Determine the [X, Y] coordinate at the center of the cell enclosing the given text.  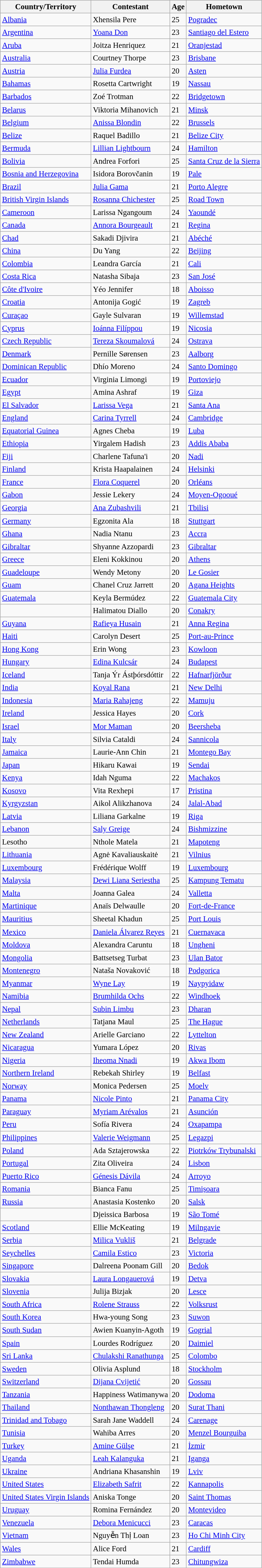
Nigeria [46, 1060]
Julija Bizjak [130, 1292]
Sri Lanka [46, 1356]
Krista Haapalainen [130, 469]
Wyne Lay [130, 983]
Martinique [46, 906]
Génesis Dávila [130, 1176]
Laurie-Ann Chin [130, 752]
Battsetseg Turbat [130, 958]
Vilnius [224, 855]
Guadeloupe [46, 572]
Latvia [46, 816]
Nguyễn Thị Loan [130, 1536]
Andrea Forfori [130, 161]
Brussels [224, 122]
Croatia [46, 302]
Saint Thomas [224, 1497]
Abéché [224, 238]
Larissa Ngangoum [130, 212]
Antonija Gogić [130, 302]
Brumhilda Ochs [130, 996]
Nicaragua [46, 1047]
Cambridge [224, 418]
Zita Oliveira [130, 1163]
Turkey [46, 1446]
Kosovo [46, 790]
Accra [224, 533]
Moldova [46, 945]
Dodoma [224, 1394]
Anastasia Kostenko [130, 1202]
The Hague [224, 1022]
Du Yang [130, 251]
Shyanne Azzopardi [130, 546]
Rivas [224, 1047]
Malta [46, 893]
Trinidad and Tobago [46, 1420]
Nicosia [224, 328]
Leah Kalanguka [130, 1459]
Serbia [46, 1240]
Nataša Novaković [130, 970]
Uruguay [46, 1510]
Iceland [46, 675]
Asten [224, 71]
Annora Bourgeault [130, 225]
Athens [224, 559]
Ioánna Filíppou [130, 328]
Helsinki [224, 469]
Ellie McKeating [130, 1227]
Uganda [46, 1459]
Romania [46, 1189]
El Salvador [46, 405]
Alexandra Caruntu [130, 945]
Switzerland [46, 1381]
Sheetal Khadun [130, 919]
Port Louis [224, 919]
Vita Rexhepi [130, 790]
Windhoek [224, 996]
Mauritius [46, 919]
Debora Menicucci [130, 1523]
Belize City [224, 135]
Santiago del Estero [224, 32]
Agana Heights [224, 585]
Victoria [224, 1253]
Santo Domingo [224, 367]
Zagreb [224, 302]
Gossau [224, 1381]
Equatorial Guinea [46, 431]
Virginia Limongi [130, 379]
Japan [46, 765]
Georgia [46, 508]
Milngavie [224, 1227]
Erin Wong [130, 649]
Bosnia and Herzegovina [46, 174]
Ho Chi Minh City [224, 1536]
Suwon [224, 1317]
Nthole Matela [130, 842]
São Tomé [224, 1215]
Gogrial [224, 1330]
Pale [224, 174]
Willemstad [224, 315]
Myriam Arévalos [130, 1112]
Hometown [224, 7]
Belgium [46, 122]
Israel [46, 726]
Puerto Rico [46, 1176]
Carenage [224, 1420]
Ana Zubashvili [130, 508]
Koyal Rana [130, 688]
Contestant [130, 7]
Julia Furdea [130, 71]
Austria [46, 71]
Nadia Ntanu [130, 533]
Cuernavaca [224, 932]
Dharan [224, 1009]
Lesce [224, 1292]
Porto Alegre [224, 187]
Tbilisi [224, 508]
Naypyidaw [224, 983]
Santa Cruz de la Sierra [224, 161]
Bermuda [46, 148]
Machakos [224, 778]
Slovakia [46, 1279]
Peru [46, 1125]
Yumara López [130, 1047]
Costa Rica [46, 276]
Hungary [46, 662]
Joanna Galea [130, 893]
Pristina [224, 790]
Orléans [224, 482]
Kenya [46, 778]
Flora Coquerel [130, 482]
Valerie Weigmann [130, 1137]
Isidora Borovčanin [130, 174]
Yéo Jennifer [130, 289]
Ireland [46, 714]
Lillian Lightbourn [130, 148]
Lviv [224, 1472]
Fort-de-France [224, 906]
Lyttelton [224, 1035]
Cyprus [46, 328]
Aalborg [224, 354]
Nepal [46, 1009]
Country/Territory [46, 7]
Finland [46, 469]
Larissa Vega [130, 405]
Lisbon [224, 1163]
Northern Ireland [46, 1073]
Riga [224, 816]
England [46, 418]
Awien Kuanyin-Agoth [130, 1330]
Keyla Bermúdez [130, 598]
Australia [46, 58]
Bedok [224, 1266]
Santa Ana [224, 405]
Gabon [46, 495]
Tereza Skoumalová [130, 341]
South Korea [46, 1317]
Wahiba Arres [130, 1433]
Anissa Blondin [130, 122]
Yaoundé [224, 212]
Dewi Liana Seriestha [130, 880]
Montego Bay [224, 752]
Romina Fernández [130, 1510]
Aniska Tonge [130, 1497]
Xhensila Pere [130, 20]
Côte d'Ivoire [46, 289]
Vietnam [46, 1536]
Daimiel [224, 1343]
Le Gosier [224, 572]
Carina Tyrrell [130, 418]
Detva [224, 1279]
Leandra García [130, 264]
Aikol Alikzhanova [130, 803]
Nicole Pinto [130, 1099]
Djeissica Barbosa [130, 1215]
Viktoria Mihanovich [130, 110]
Seychelles [46, 1253]
Ostrava [224, 341]
Lithuania [46, 855]
Subin Limbu [130, 1009]
Jamaica [46, 752]
Myanmar [46, 983]
Mongolia [46, 958]
Maria Rahajeng [130, 701]
Anna Regina [224, 623]
Panama [46, 1099]
Jalal-Abad [224, 803]
Surat Thani [224, 1407]
Scotland [46, 1227]
Valletta [224, 893]
Courtney Thorpe [130, 58]
Spain [46, 1343]
Age [178, 7]
South Africa [46, 1305]
Podgorica [224, 970]
San José [224, 276]
Belgrade [224, 1240]
Laura Longauerová [130, 1279]
Sarah Jane Waddell [130, 1420]
Belize [46, 135]
Stockholm [224, 1369]
Dijana Cvijetić [130, 1381]
Mexico [46, 932]
Ecuador [46, 379]
Daniela Álvarez Reyes [130, 932]
Sweden [46, 1369]
Hafnarfjörður [224, 675]
Andriana Khasanshin [130, 1472]
Germany [46, 521]
Alice Ford [130, 1549]
Milica Vukliš [130, 1240]
Sakadi Djivira [130, 238]
Sannicola [224, 739]
Port-au-Prince [224, 636]
Budapest [224, 662]
Monica Pedersen [130, 1086]
Tanzania [46, 1394]
Carolyn Desert [130, 636]
Edina Kulcsár [130, 662]
Singapore [46, 1266]
Netherlands [46, 1022]
Iheoma Nnadi [130, 1060]
Legazpi [224, 1137]
Egypt [46, 392]
Chanel Cruz Jarrett [130, 585]
Tendai Humda [130, 1562]
Chitungwiza [224, 1562]
Egzonita Ala [130, 521]
Hwa-young Song [130, 1317]
Idah Nguma [130, 778]
Belarus [46, 110]
Aboisso [224, 289]
Wales [46, 1549]
Silvia Cataldi [130, 739]
Guatemala [46, 598]
Panama City [224, 1099]
Bianca Fanu [130, 1189]
Frédérique Wolff [130, 868]
Volksrust [224, 1305]
Moyen-Ogooué [224, 495]
Rosanna Chichester [130, 200]
Regina [224, 225]
United States Virgin Islands [46, 1497]
Menzel Bourguiba [224, 1433]
Mapoteng [224, 842]
Yoana Don [130, 32]
Arroyo [224, 1176]
Nadi [224, 457]
Jessica Hayes [130, 714]
Tunisia [46, 1433]
Kampung Tematu [224, 880]
Amine Gülşe [130, 1446]
Poland [46, 1150]
Luba [224, 431]
Stuttgart [224, 521]
Gayle Sulvaran [130, 315]
Conakry [224, 611]
Venezuela [46, 1523]
South Sudan [46, 1330]
Montevideo [224, 1510]
Rolene Strauss [130, 1305]
Bishmizzine [224, 829]
Kowloon [224, 649]
Lebanon [46, 829]
France [46, 482]
Arielle Garciano [130, 1035]
Belfast [224, 1073]
Colombia [46, 264]
Rosetta Cartwright [130, 84]
Ghana [46, 533]
India [46, 688]
Road Town [224, 200]
Mamuju [224, 701]
Amina Ashraf [130, 392]
Guam [46, 585]
Paraguay [46, 1112]
Liliana Garkalne [130, 816]
Piotrków Trybunalski [224, 1150]
Pogradec [224, 20]
Lesotho [46, 842]
Sofía Rivera [130, 1125]
Tanja Ýr Ástþórsdóttir [130, 675]
Zoé Trotman [130, 97]
Russia [46, 1202]
New Zealand [46, 1035]
Haiti [46, 636]
Wendy Metony [130, 572]
Canada [46, 225]
Lourdes Rodríguez [130, 1343]
Beijing [224, 251]
Kyrgyzstan [46, 803]
Barbados [46, 97]
Chad [46, 238]
Cardiff [224, 1549]
Dhío Moreno [130, 367]
Philippines [46, 1137]
Bolivia [46, 161]
Yirgalem Hadish [130, 444]
Camila Estico [130, 1253]
China [46, 251]
Bahamas [46, 84]
İzmir [224, 1446]
Portugal [46, 1163]
Caracas [224, 1523]
Beersheba [224, 726]
Guyana [46, 623]
Thailand [46, 1407]
Guatemala City [224, 598]
Mor Maman [130, 726]
Curaçao [46, 315]
Iganga [224, 1459]
Cali [224, 264]
17 [178, 790]
Italy [46, 739]
Julia Gama [130, 187]
Eleni Kokkinou [130, 559]
Namibia [46, 996]
Salsk [224, 1202]
Cameroon [46, 212]
Greece [46, 559]
Nassau [224, 84]
Nonthawan Thongleng [130, 1407]
Sendai [224, 765]
Giza [224, 392]
Jessie Lekery [130, 495]
Portoviejo [224, 379]
Timișoara [224, 1189]
Halimatou Diallo [130, 611]
Argentina [46, 32]
British Virgin Islands [46, 200]
Akwa Ibom [224, 1060]
Cork [224, 714]
Charlene Tafuna'i [130, 457]
Indonesia [46, 701]
Rebekah Shirley [130, 1073]
Hamilton [224, 148]
Moelv [224, 1086]
Joitza Henriquez [130, 45]
Chulakshi Ranathunga [130, 1356]
Albania [46, 20]
Dominican Republic [46, 367]
Brazil [46, 187]
Oxapampa [224, 1125]
Denmark [46, 354]
Malaysia [46, 880]
Ungheni [224, 945]
Hikaru Kawai [130, 765]
Ada Sztajerowska [130, 1150]
Fiji [46, 457]
Bridgetown [224, 97]
Dalreena Poonam Gill [130, 1266]
Brisbane [224, 58]
Elizabeth Safrit [130, 1484]
Raquel Badillo [130, 135]
Rafieya Husain [130, 623]
Pernille Sørensen [130, 354]
Addis Ababa [224, 444]
Happiness Watimanywa [130, 1394]
Aruba [46, 45]
Natasha Sibaja [130, 276]
Kannapolis [224, 1484]
Ulan Bator [224, 958]
Ukraine [46, 1472]
Agnė Kavaliauskaitė [130, 855]
New Delhi [224, 688]
Anaïs Delwaulle [130, 906]
Saly Greige [130, 829]
Zimbabwe [46, 1562]
Asunción [224, 1112]
United States [46, 1484]
Oranjestad [224, 45]
Norway [46, 1086]
Agnes Cheba [130, 431]
Minsk [224, 110]
Colombo [224, 1356]
Czech Republic [46, 341]
Slovenia [46, 1292]
Tatjana Maul [130, 1022]
Olivia Asplund [130, 1369]
Ethiopia [46, 444]
Hong Kong [46, 649]
Montenegro [46, 970]
